Search for the cell housing the specified text and yield its [x, y] center coordinate. 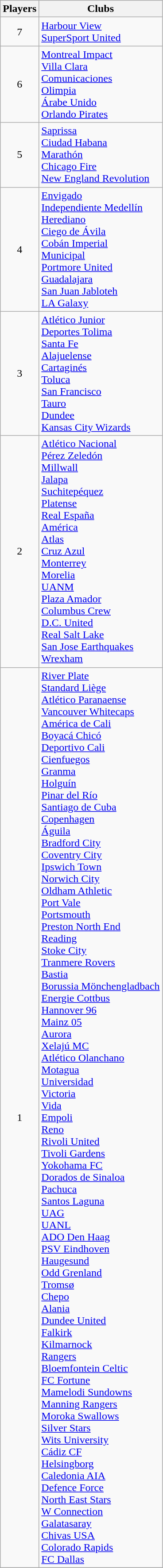
Montreal Impact Villa Clara Comunicaciones Olimpia Árabe Unido Orlando Pirates [101, 84]
Envigado Independiente Medellín Herediano Ciego de Ávila Cobán Imperial Municipal Portmore United Guadalajara San Juan Jabloteh LA Galaxy [101, 249]
4 [19, 249]
Atlético Junior Deportes Tolima Santa Fe Alajuelense Cartaginés Toluca San Francisco Tauro Dundee Kansas City Wizards [101, 373]
5 [19, 155]
6 [19, 84]
Saprissa Ciudad Habana Marathón Chicago Fire New England Revolution [101, 155]
1 [19, 1117]
Clubs [101, 9]
Harbour View SuperSport United [101, 32]
2 [19, 551]
7 [19, 32]
Players [19, 9]
3 [19, 373]
